Extract the (x, y) coordinate from the center of the cell holding the provided text.  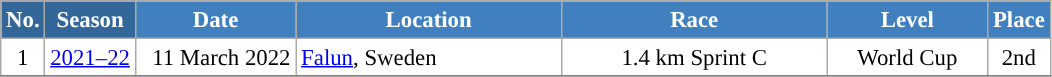
World Cup (908, 58)
2021–22 (90, 58)
Place (1019, 20)
Season (90, 20)
2nd (1019, 58)
Falun, Sweden (429, 58)
Location (429, 20)
1 (23, 58)
Date (216, 20)
1.4 km Sprint C (694, 58)
No. (23, 20)
11 March 2022 (216, 58)
Level (908, 20)
Race (694, 20)
